For the text-containing cell, return its midpoint in [x, y] coordinate format. 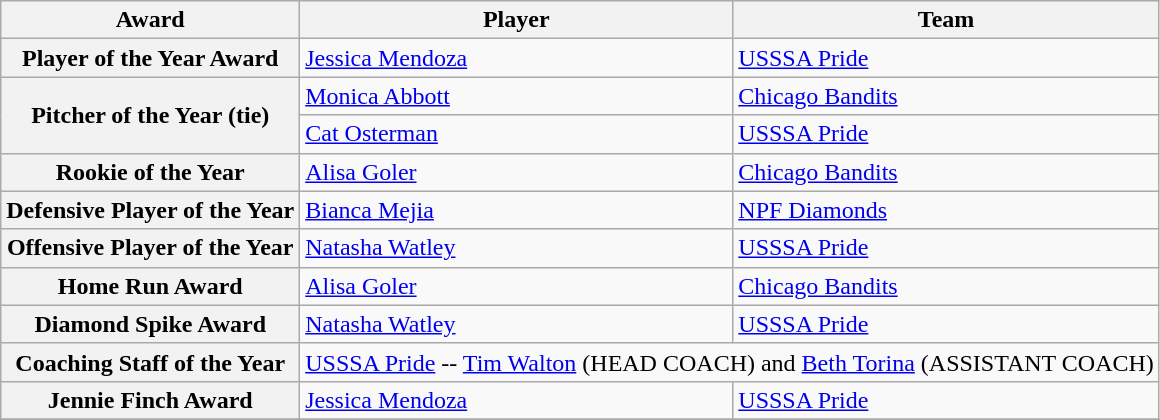
Bianca Mejia [516, 210]
Offensive Player of the Year [150, 248]
Rookie of the Year [150, 172]
Coaching Staff of the Year [150, 362]
Pitcher of the Year (tie) [150, 115]
Team [946, 20]
Cat Osterman [516, 134]
Award [150, 20]
USSSA Pride -- Tim Walton (HEAD COACH) and Beth Torina (ASSISTANT COACH) [730, 362]
Home Run Award [150, 286]
Defensive Player of the Year [150, 210]
Diamond Spike Award [150, 324]
Player of the Year Award [150, 58]
Jennie Finch Award [150, 400]
NPF Diamonds [946, 210]
Monica Abbott [516, 96]
Player [516, 20]
